Output the [x, y] coordinate of the center of the cell containing the given text.  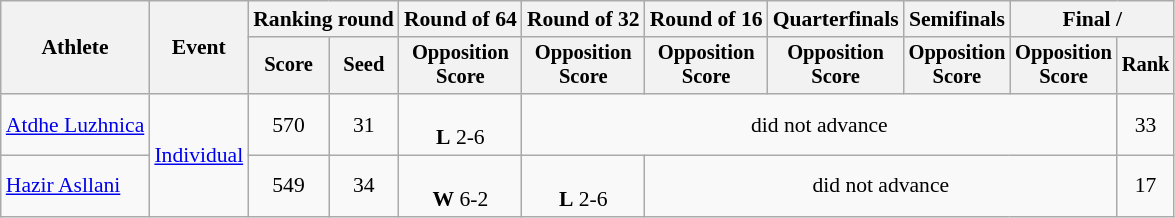
Rank [1146, 66]
Score [288, 66]
34 [364, 186]
Quarterfinals [836, 19]
Hazir Asllani [76, 186]
Final / [1092, 19]
Event [198, 48]
Ranking round [324, 19]
Atdhe Luzhnica [76, 124]
570 [288, 124]
31 [364, 124]
W 6-2 [460, 186]
Round of 32 [584, 19]
Round of 16 [706, 19]
Individual [198, 155]
549 [288, 186]
Seed [364, 66]
Semifinals [958, 19]
17 [1146, 186]
Round of 64 [460, 19]
33 [1146, 124]
Athlete [76, 48]
